Capture the cell that displays the provided text and extract its [X, Y] central coordinate. 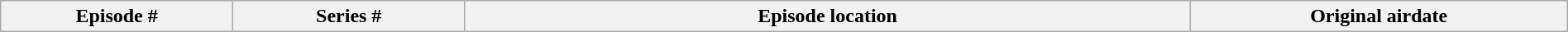
Episode # [117, 16]
Episode location [827, 16]
Original airdate [1379, 16]
Series # [349, 16]
